Output the [x, y] coordinate of the center of the cell containing the given text.  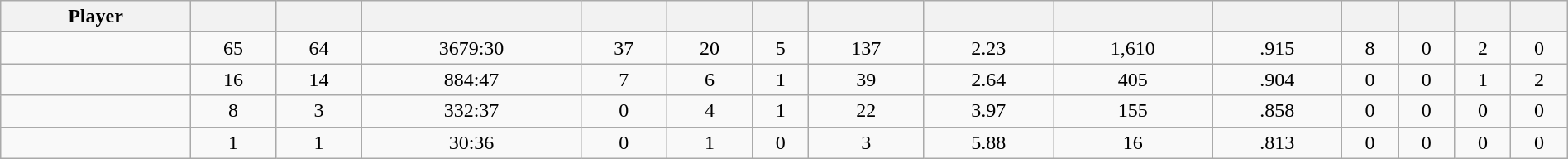
1,610 [1133, 48]
Player [96, 17]
2.64 [989, 79]
5 [781, 48]
6 [710, 79]
405 [1133, 79]
137 [867, 48]
30:36 [471, 142]
.858 [1277, 111]
3679:30 [471, 48]
155 [1133, 111]
3.97 [989, 111]
2.23 [989, 48]
65 [233, 48]
22 [867, 111]
.904 [1277, 79]
39 [867, 79]
4 [710, 111]
.915 [1277, 48]
37 [624, 48]
884:47 [471, 79]
5.88 [989, 142]
64 [319, 48]
7 [624, 79]
.813 [1277, 142]
20 [710, 48]
14 [319, 79]
332:37 [471, 111]
